Locate the cell with the specified text and output its (x, y) center coordinate. 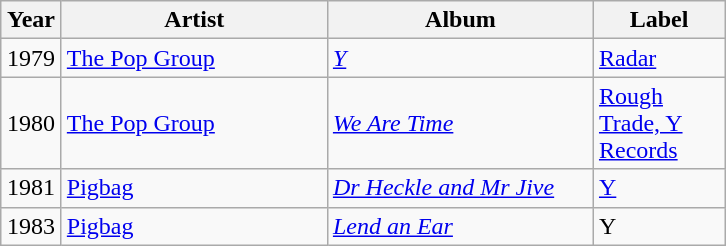
Radar (658, 58)
Album (460, 20)
Dr Heckle and Mr Jive (460, 188)
Year (32, 20)
1983 (32, 226)
Lend an Ear (460, 226)
We Are Time (460, 123)
Artist (194, 20)
1979 (32, 58)
1981 (32, 188)
Rough Trade, Y Records (658, 123)
1980 (32, 123)
Label (658, 20)
